Extract the [X, Y] coordinate from the center of the cell holding the provided text.  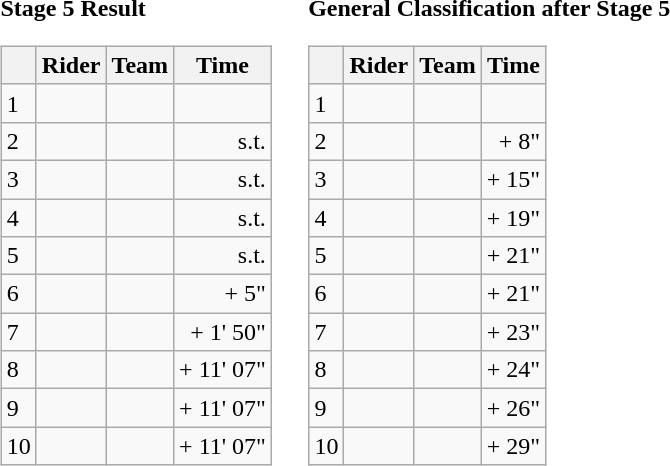
+ 15" [513, 179]
+ 26" [513, 408]
+ 19" [513, 217]
+ 29" [513, 446]
+ 1' 50" [223, 332]
+ 5" [223, 294]
+ 8" [513, 141]
+ 24" [513, 370]
+ 23" [513, 332]
